Return [x, y] of the center of cell containing provided text 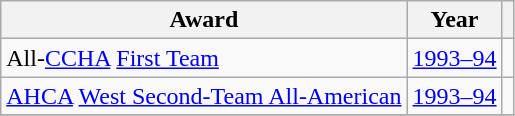
All-CCHA First Team [204, 58]
Award [204, 20]
AHCA West Second-Team All-American [204, 96]
Year [454, 20]
